Provide the (X, Y) coordinate of the cell's center where the given text is located.  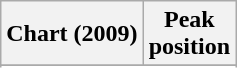
Chart (2009) (72, 34)
Peakposition (189, 34)
